Provide the [x, y] coordinate of the cell's center where the given text is located.  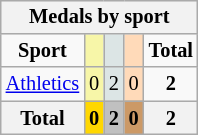
Sport [42, 51]
Medals by sport [100, 17]
Athletics [42, 84]
